Scan for the cell matching the given text and deliver its (x, y) coordinate at center. 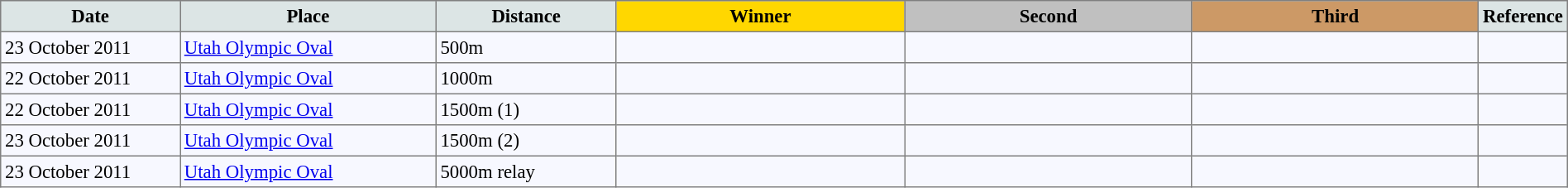
Reference (1523, 17)
1500m (2) (526, 141)
Second (1049, 17)
1500m (1) (526, 109)
Winner (760, 17)
Date (91, 17)
1000m (526, 79)
Distance (526, 17)
500m (526, 47)
Place (308, 17)
Third (1335, 17)
5000m relay (526, 171)
